Capture the cell that displays the provided text and extract its [X, Y] central coordinate. 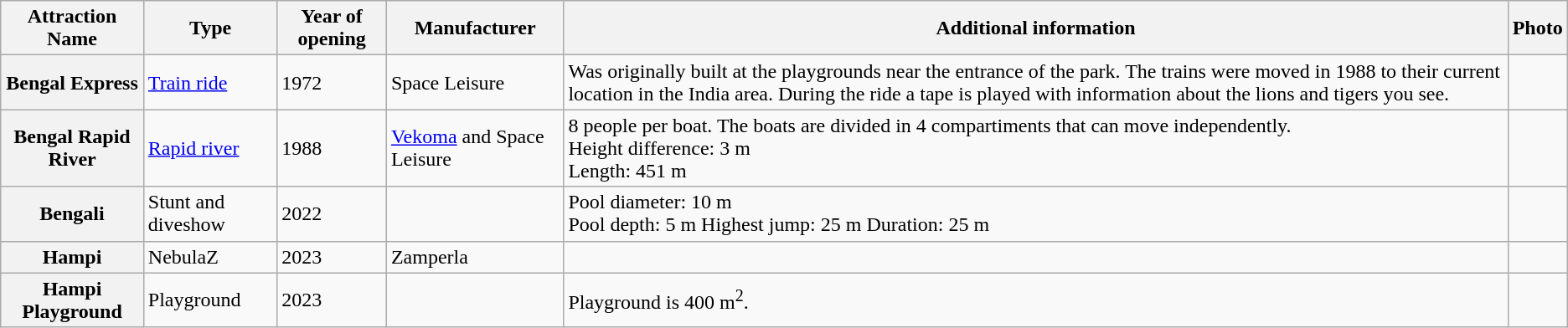
Bengal Express [72, 82]
Playground is 400 m2. [1035, 300]
2022 [332, 214]
Type [209, 28]
8 people per boat. The boats are divided in 4 compartiments that can move independently.Height difference: 3 mLength: 451 m [1035, 148]
Playground [209, 300]
Rapid river [209, 148]
Hampi Playground [72, 300]
NebulaZ [209, 257]
Year of opening [332, 28]
Stunt and diveshow [209, 214]
Bengal Rapid River [72, 148]
Space Leisure [474, 82]
1972 [332, 82]
Photo [1538, 28]
Attraction Name [72, 28]
Zamperla [474, 257]
Hampi [72, 257]
Pool diameter: 10 mPool depth: 5 m Highest jump: 25 m Duration: 25 m [1035, 214]
Train ride [209, 82]
Vekoma and Space Leisure [474, 148]
Manufacturer [474, 28]
1988 [332, 148]
Additional information [1035, 28]
Bengali [72, 214]
